Return [x, y] of the center of cell containing provided text 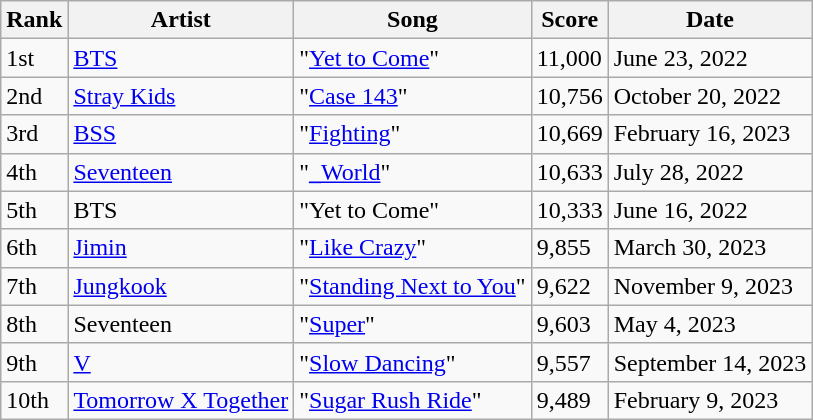
"Fighting" [412, 134]
July 28, 2022 [710, 172]
1st [34, 58]
10,756 [570, 96]
"Case 143" [412, 96]
4th [34, 172]
"Super" [412, 324]
October 20, 2022 [710, 96]
Score [570, 20]
"Sugar Rush Ride" [412, 400]
9,855 [570, 248]
"Like Crazy" [412, 248]
11,000 [570, 58]
February 16, 2023 [710, 134]
10th [34, 400]
"_World" [412, 172]
9,603 [570, 324]
June 16, 2022 [710, 210]
June 23, 2022 [710, 58]
Jimin [181, 248]
9,622 [570, 286]
2nd [34, 96]
9,489 [570, 400]
V [181, 362]
5th [34, 210]
Tomorrow X Together [181, 400]
February 9, 2023 [710, 400]
Artist [181, 20]
"Slow Dancing" [412, 362]
8th [34, 324]
BSS [181, 134]
7th [34, 286]
November 9, 2023 [710, 286]
Song [412, 20]
10,633 [570, 172]
9th [34, 362]
9,557 [570, 362]
Stray Kids [181, 96]
6th [34, 248]
"Standing Next to You" [412, 286]
March 30, 2023 [710, 248]
10,333 [570, 210]
Rank [34, 20]
Date [710, 20]
3rd [34, 134]
10,669 [570, 134]
May 4, 2023 [710, 324]
September 14, 2023 [710, 362]
Jungkook [181, 286]
